Scan for the cell matching the given text and deliver its [x, y] coordinate at center. 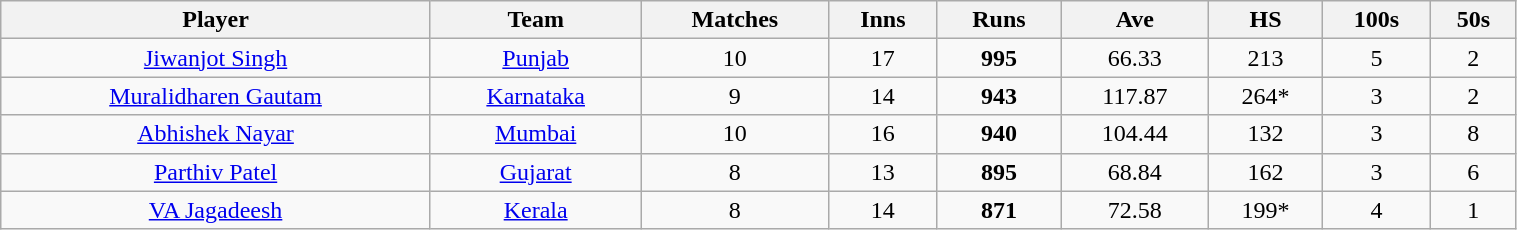
940 [999, 134]
9 [735, 96]
68.84 [1135, 172]
Punjab [536, 58]
995 [999, 58]
72.58 [1135, 210]
213 [1266, 58]
199* [1266, 210]
13 [883, 172]
871 [999, 210]
Mumbai [536, 134]
Matches [735, 20]
100s [1376, 20]
Inns [883, 20]
50s [1474, 20]
132 [1266, 134]
104.44 [1135, 134]
117.87 [1135, 96]
943 [999, 96]
4 [1376, 210]
Abhishek Nayar [216, 134]
Gujarat [536, 172]
Runs [999, 20]
5 [1376, 58]
Karnataka [536, 96]
6 [1474, 172]
Player [216, 20]
Jiwanjot Singh [216, 58]
895 [999, 172]
1 [1474, 210]
17 [883, 58]
VA Jagadeesh [216, 210]
Team [536, 20]
16 [883, 134]
Parthiv Patel [216, 172]
66.33 [1135, 58]
Ave [1135, 20]
Muralidharen Gautam [216, 96]
Kerala [536, 210]
HS [1266, 20]
162 [1266, 172]
264* [1266, 96]
